Determine the [x, y] coordinate at the center of the cell enclosing the given text.  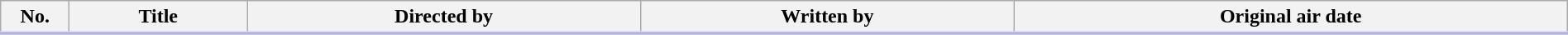
Directed by [444, 17]
Original air date [1290, 17]
Title [159, 17]
Written by [828, 17]
No. [35, 17]
